Determine the (x, y) coordinate at the center of the cell enclosing the given text.  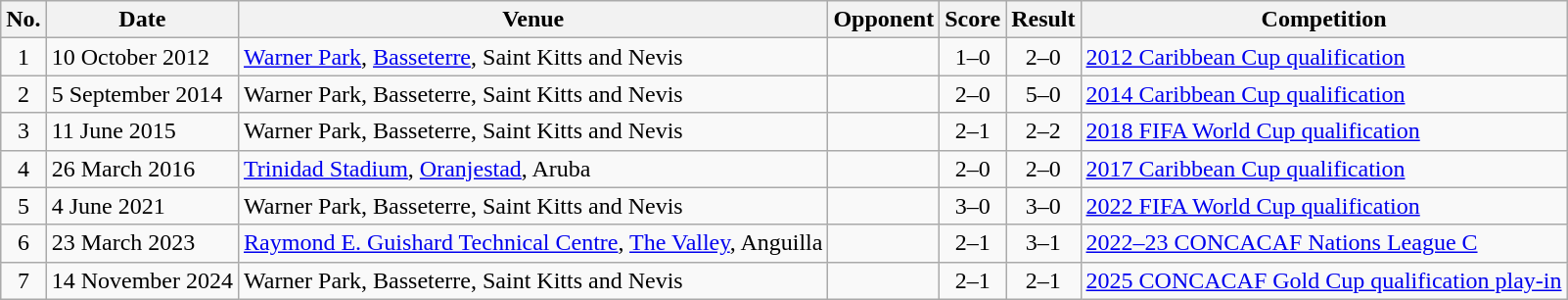
1–0 (973, 57)
2022–23 CONCACAF Nations League C (1323, 243)
Date (142, 20)
Venue (533, 20)
11 June 2015 (142, 131)
Result (1043, 20)
Raymond E. Guishard Technical Centre, The Valley, Anguilla (533, 243)
2022 FIFA World Cup qualification (1323, 206)
Opponent (884, 20)
Trinidad Stadium, Oranjestad, Aruba (533, 169)
10 October 2012 (142, 57)
2–2 (1043, 131)
2025 CONCACAF Gold Cup qualification play-in (1323, 280)
14 November 2024 (142, 280)
3 (23, 131)
2012 Caribbean Cup qualification (1323, 57)
1 (23, 57)
2 (23, 94)
26 March 2016 (142, 169)
3–1 (1043, 243)
4 June 2021 (142, 206)
4 (23, 169)
Score (973, 20)
23 March 2023 (142, 243)
2017 Caribbean Cup qualification (1323, 169)
6 (23, 243)
2018 FIFA World Cup qualification (1323, 131)
5–0 (1043, 94)
5 (23, 206)
5 September 2014 (142, 94)
7 (23, 280)
No. (23, 20)
2014 Caribbean Cup qualification (1323, 94)
Competition (1323, 20)
